Extract the (x, y) coordinate from the center of the cell holding the provided text.  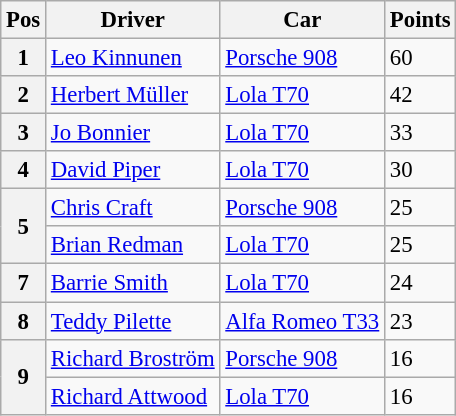
Teddy Pilette (133, 321)
3 (24, 133)
David Piper (133, 170)
Herbert Müller (133, 95)
9 (24, 376)
60 (420, 58)
5 (24, 226)
Points (420, 20)
24 (420, 283)
1 (24, 58)
42 (420, 95)
Chris Craft (133, 208)
Richard Broström (133, 358)
7 (24, 283)
33 (420, 133)
Brian Redman (133, 245)
Richard Attwood (133, 396)
Alfa Romeo T33 (302, 321)
30 (420, 170)
Leo Kinnunen (133, 58)
Pos (24, 20)
Driver (133, 20)
8 (24, 321)
23 (420, 321)
Jo Bonnier (133, 133)
2 (24, 95)
Car (302, 20)
Barrie Smith (133, 283)
4 (24, 170)
